Provide the (x, y) coordinate of the cell's center where the given text is located.  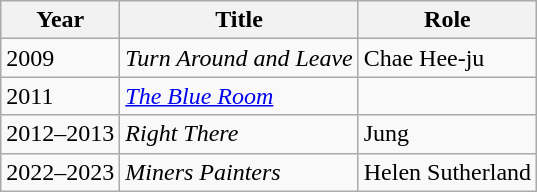
Right There (239, 134)
2009 (60, 58)
Helen Sutherland (447, 172)
Title (239, 20)
Miners Painters (239, 172)
2011 (60, 96)
Chae Hee-ju (447, 58)
The Blue Room (239, 96)
Role (447, 20)
2012–2013 (60, 134)
2022–2023 (60, 172)
Year (60, 20)
Jung (447, 134)
Turn Around and Leave (239, 58)
